Return (x, y) of the center of cell containing provided text 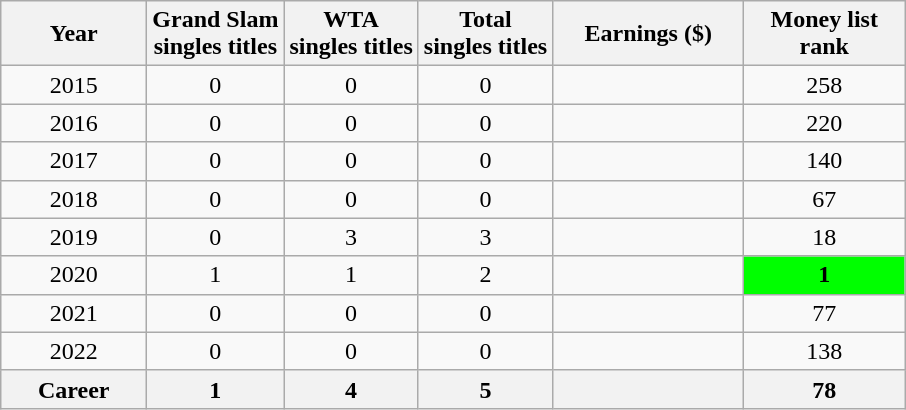
140 (824, 161)
2020 (74, 275)
Grand Slamsingles titles (216, 34)
2017 (74, 161)
2021 (74, 313)
138 (824, 351)
5 (485, 389)
220 (824, 123)
77 (824, 313)
Earnings ($) (648, 34)
Money list rank (824, 34)
67 (824, 199)
2018 (74, 199)
2016 (74, 123)
2019 (74, 237)
2 (485, 275)
WTA singles titles (351, 34)
4 (351, 389)
258 (824, 85)
Career (74, 389)
2022 (74, 351)
Year (74, 34)
Totalsingles titles (485, 34)
78 (824, 389)
18 (824, 237)
2015 (74, 85)
